Identify which cell holds the provided text, then report its [X, Y] central coordinate. 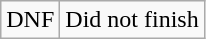
Did not finish [132, 20]
DNF [30, 20]
